Locate the cell with the specified text and output its (x, y) center coordinate. 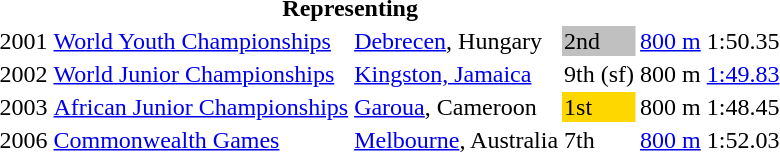
Debrecen, Hungary (456, 41)
1st (600, 107)
African Junior Championships (201, 107)
World Youth Championships (201, 41)
9th (sf) (600, 74)
Kingston, Jamaica (456, 74)
2nd (600, 41)
World Junior Championships (201, 74)
Garoua, Cameroon (456, 107)
